From the cell containing the given text, extract its center point as (x, y) coordinate. 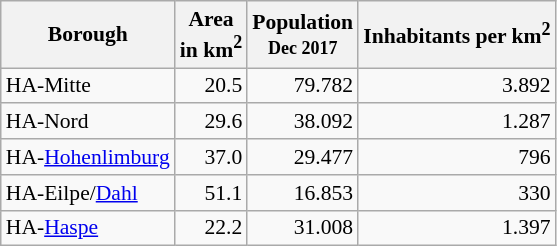
20.5 (212, 86)
Borough (88, 34)
HA-Nord (88, 122)
HA-Haspe (88, 228)
79.782 (302, 86)
29.477 (302, 157)
22.2 (212, 228)
51.1 (212, 193)
1.397 (456, 228)
29.6 (212, 122)
31.008 (302, 228)
HA-Mitte (88, 86)
HA-Eilpe/Dahl (88, 193)
796 (456, 157)
37.0 (212, 157)
38.092 (302, 122)
16.853 (302, 193)
3.892 (456, 86)
Inhabitants per km2 (456, 34)
1.287 (456, 122)
HA-Hohenlimburg (88, 157)
Population Dec 2017 (302, 34)
Area in km2 (212, 34)
330 (456, 193)
